Scan for the cell matching the given text and deliver its [x, y] coordinate at center. 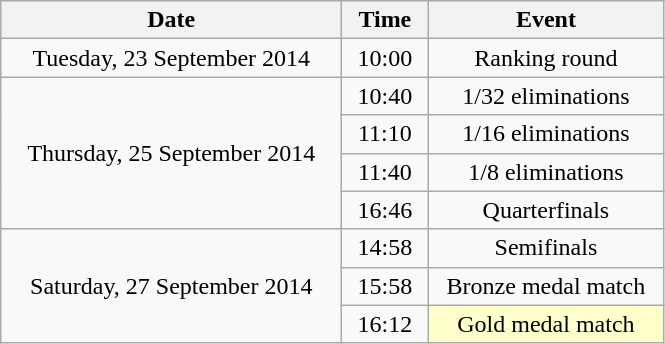
14:58 [385, 248]
Gold medal match [546, 324]
16:46 [385, 210]
Event [546, 20]
1/16 eliminations [546, 134]
11:40 [385, 172]
10:40 [385, 96]
1/8 eliminations [546, 172]
15:58 [385, 286]
Time [385, 20]
Thursday, 25 September 2014 [172, 153]
16:12 [385, 324]
Date [172, 20]
10:00 [385, 58]
Semifinals [546, 248]
Saturday, 27 September 2014 [172, 286]
Quarterfinals [546, 210]
Bronze medal match [546, 286]
Ranking round [546, 58]
1/32 eliminations [546, 96]
Tuesday, 23 September 2014 [172, 58]
11:10 [385, 134]
